Output the [x, y] coordinate of the center of the cell containing the given text.  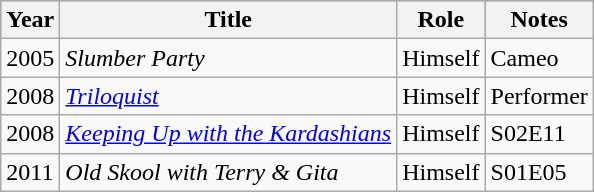
Old Skool with Terry & Gita [228, 172]
Cameo [539, 58]
2005 [30, 58]
Keeping Up with the Kardashians [228, 134]
Role [441, 20]
2011 [30, 172]
Notes [539, 20]
Year [30, 20]
S02E11 [539, 134]
Triloquist [228, 96]
Title [228, 20]
S01E05 [539, 172]
Slumber Party [228, 58]
Performer [539, 96]
